Identify which cell holds the provided text, then report its (x, y) central coordinate. 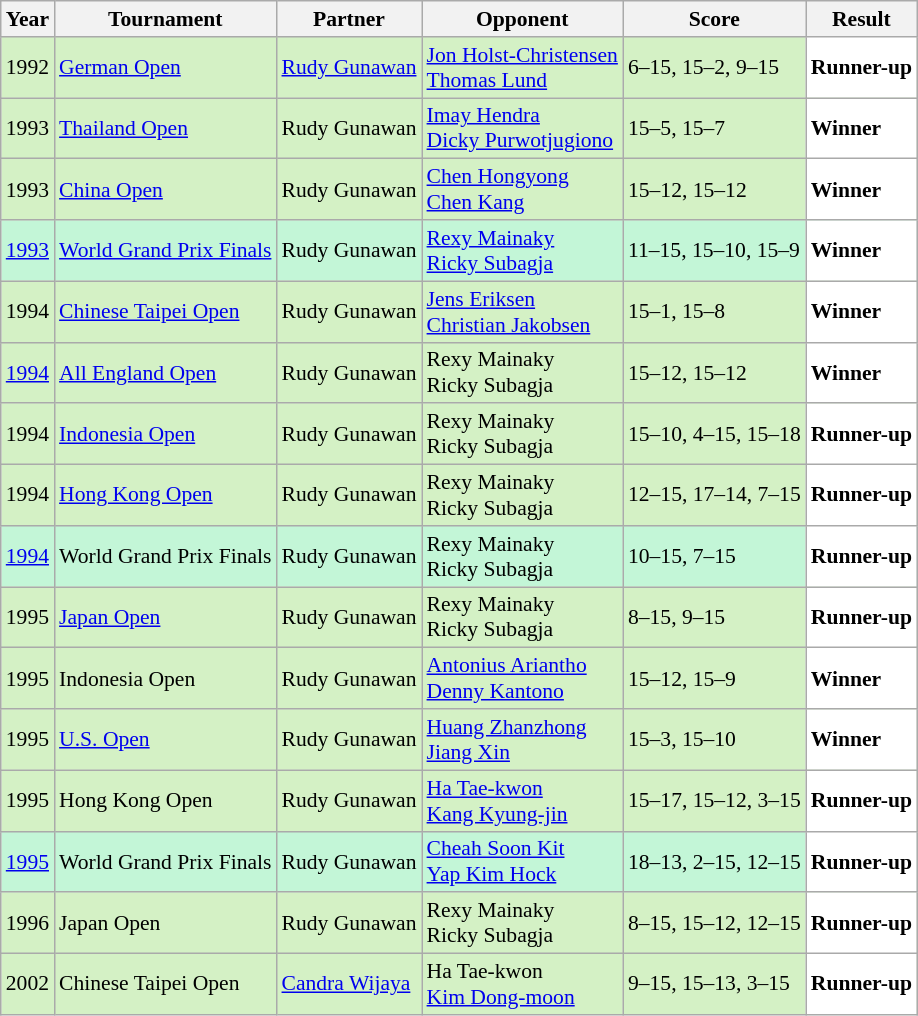
Candra Wijaya (348, 984)
Imay Hendra Dicky Purwotjugiono (522, 128)
12–15, 17–14, 7–15 (714, 496)
8–15, 15–12, 12–15 (714, 924)
U.S. Open (165, 740)
9–15, 15–13, 3–15 (714, 984)
Year (28, 19)
Jens Eriksen Christian Jakobsen (522, 312)
Antonius Ariantho Denny Kantono (522, 678)
18–13, 2–15, 12–15 (714, 862)
Chen Hongyong Chen Kang (522, 190)
All England Open (165, 372)
Tournament (165, 19)
15–17, 15–12, 3–15 (714, 800)
15–1, 15–8 (714, 312)
1996 (28, 924)
Cheah Soon Kit Yap Kim Hock (522, 862)
15–5, 15–7 (714, 128)
Opponent (522, 19)
Jon Holst-Christensen Thomas Lund (522, 68)
German Open (165, 68)
1992 (28, 68)
Result (862, 19)
2002 (28, 984)
15–10, 4–15, 15–18 (714, 434)
Thailand Open (165, 128)
6–15, 15–2, 9–15 (714, 68)
Score (714, 19)
Huang Zhanzhong Jiang Xin (522, 740)
15–12, 15–9 (714, 678)
10–15, 7–15 (714, 556)
China Open (165, 190)
Ha Tae-kwon Kang Kyung-jin (522, 800)
15–3, 15–10 (714, 740)
8–15, 9–15 (714, 618)
Partner (348, 19)
Ha Tae-kwon Kim Dong-moon (522, 984)
11–15, 15–10, 15–9 (714, 250)
